Scan for the cell matching the given text and deliver its [x, y] coordinate at center. 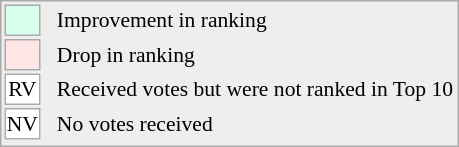
Improvement in ranking [254, 20]
No votes received [254, 124]
NV [22, 124]
Received votes but were not ranked in Top 10 [254, 90]
Drop in ranking [254, 55]
RV [22, 90]
